Determine the [X, Y] coordinate at the center of the cell enclosing the given text.  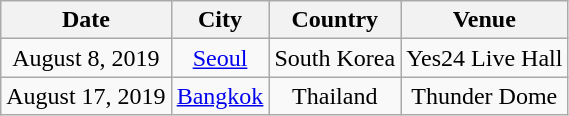
Thailand [335, 96]
Yes24 Live Hall [484, 58]
August 8, 2019 [86, 58]
August 17, 2019 [86, 96]
South Korea [335, 58]
Country [335, 20]
City [220, 20]
Bangkok [220, 96]
Date [86, 20]
Seoul [220, 58]
Thunder Dome [484, 96]
Venue [484, 20]
